Extract the (x, y) coordinate from the center of the cell holding the provided text.  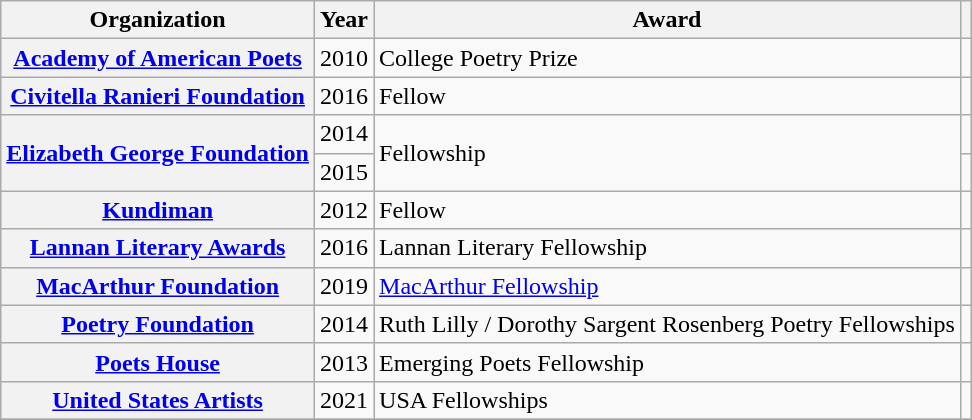
Academy of American Poets (158, 58)
2015 (344, 172)
2021 (344, 400)
Poetry Foundation (158, 324)
2010 (344, 58)
United States Artists (158, 400)
2012 (344, 210)
2019 (344, 286)
Lannan Literary Awards (158, 248)
Elizabeth George Foundation (158, 153)
Emerging Poets Fellowship (668, 362)
Civitella Ranieri Foundation (158, 96)
College Poetry Prize (668, 58)
Poets House (158, 362)
Organization (158, 20)
MacArthur Fellowship (668, 286)
Lannan Literary Fellowship (668, 248)
MacArthur Foundation (158, 286)
2013 (344, 362)
Award (668, 20)
Year (344, 20)
Ruth Lilly / Dorothy Sargent Rosenberg Poetry Fellowships (668, 324)
Kundiman (158, 210)
USA Fellowships (668, 400)
Fellowship (668, 153)
